Locate the cell with the specified text and output its [X, Y] center coordinate. 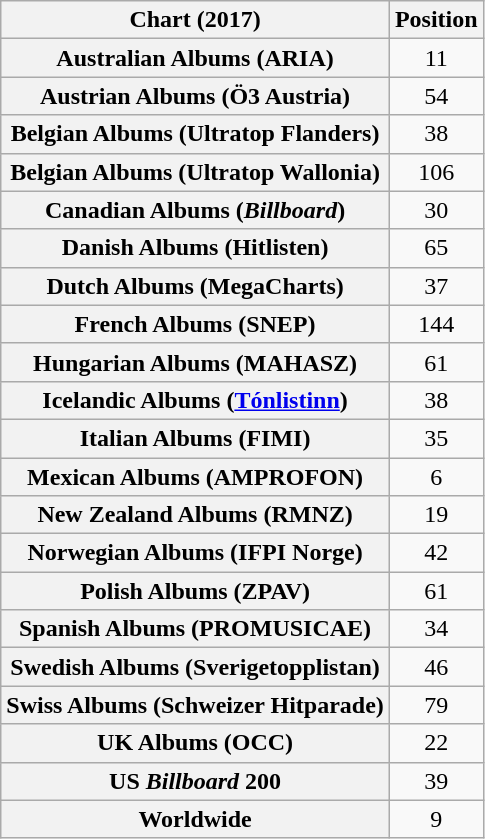
Mexican Albums (AMPROFON) [196, 477]
11 [436, 58]
Norwegian Albums (IFPI Norge) [196, 553]
79 [436, 705]
34 [436, 629]
22 [436, 743]
Worldwide [196, 819]
Austrian Albums (Ö3 Austria) [196, 96]
Chart (2017) [196, 20]
35 [436, 438]
Dutch Albums (MegaCharts) [196, 286]
144 [436, 324]
30 [436, 210]
Swiss Albums (Schweizer Hitparade) [196, 705]
Icelandic Albums (Tónlistinn) [196, 400]
37 [436, 286]
65 [436, 248]
9 [436, 819]
US Billboard 200 [196, 781]
19 [436, 515]
French Albums (SNEP) [196, 324]
Danish Albums (Hitlisten) [196, 248]
42 [436, 553]
Italian Albums (FIMI) [196, 438]
Belgian Albums (Ultratop Wallonia) [196, 172]
Position [436, 20]
6 [436, 477]
Canadian Albums (Billboard) [196, 210]
46 [436, 667]
Australian Albums (ARIA) [196, 58]
54 [436, 96]
Swedish Albums (Sverigetopplistan) [196, 667]
UK Albums (OCC) [196, 743]
Belgian Albums (Ultratop Flanders) [196, 134]
New Zealand Albums (RMNZ) [196, 515]
Hungarian Albums (MAHASZ) [196, 362]
Spanish Albums (PROMUSICAE) [196, 629]
39 [436, 781]
Polish Albums (ZPAV) [196, 591]
106 [436, 172]
